Extract the [x, y] coordinate from the center of the cell holding the provided text.  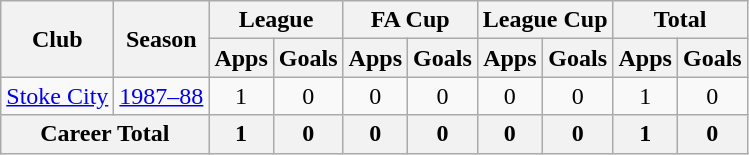
Career Total [105, 134]
League Cup [545, 20]
Club [58, 39]
Season [162, 39]
Total [680, 20]
League [276, 20]
1987–88 [162, 96]
FA Cup [410, 20]
Stoke City [58, 96]
